Provide the (x, y) coordinate of the cell's center where the given text is located.  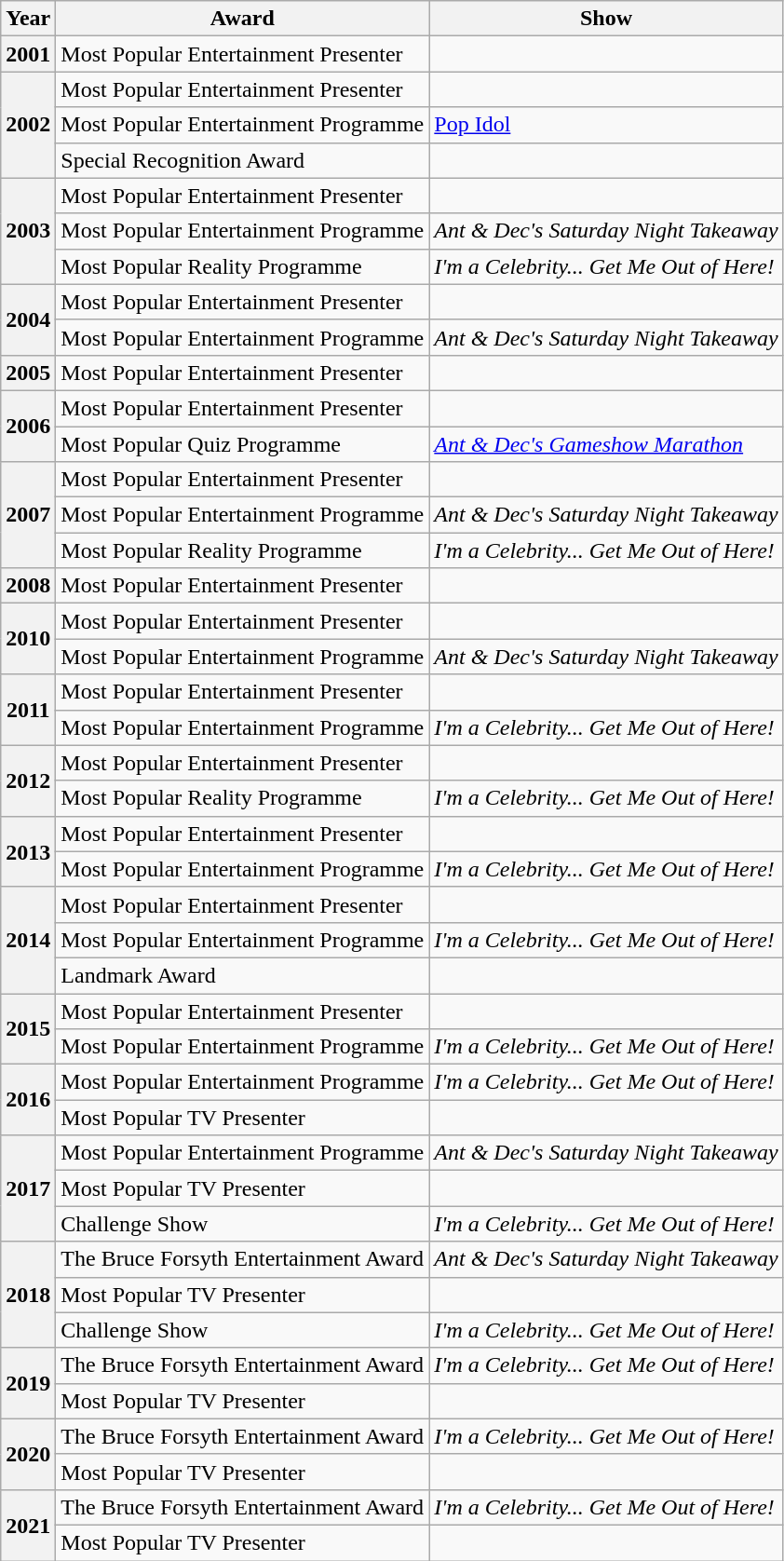
2016 (28, 1100)
2011 (28, 710)
2018 (28, 1295)
2008 (28, 586)
2015 (28, 1028)
2020 (28, 1454)
2002 (28, 125)
Ant & Dec's Gameshow Marathon (606, 444)
2010 (28, 639)
2017 (28, 1188)
2021 (28, 1525)
Special Recognition Award (242, 160)
2014 (28, 940)
2004 (28, 319)
2019 (28, 1383)
2005 (28, 373)
2001 (28, 54)
2007 (28, 515)
2006 (28, 426)
Award (242, 19)
Pop Idol (606, 125)
2003 (28, 231)
Year (28, 19)
Landmark Award (242, 975)
2013 (28, 851)
Show (606, 19)
Most Popular Quiz Programme (242, 444)
2012 (28, 780)
